Return the (X, Y) coordinate for the center point of the cell that contains the specified text.  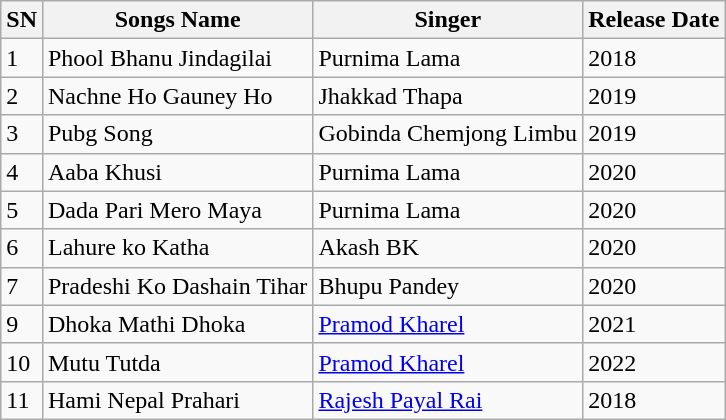
2 (22, 96)
Pubg Song (177, 134)
2022 (654, 362)
9 (22, 324)
Dhoka Mathi Dhoka (177, 324)
Singer (448, 20)
5 (22, 210)
2021 (654, 324)
Rajesh Payal Rai (448, 400)
Dada Pari Mero Maya (177, 210)
Mutu Tutda (177, 362)
Release Date (654, 20)
Akash BK (448, 248)
7 (22, 286)
Gobinda Chemjong Limbu (448, 134)
3 (22, 134)
10 (22, 362)
Phool Bhanu Jindagilai (177, 58)
Bhupu Pandey (448, 286)
SN (22, 20)
6 (22, 248)
Hami Nepal Prahari (177, 400)
Nachne Ho Gauney Ho (177, 96)
Jhakkad Thapa (448, 96)
Songs Name (177, 20)
Aaba Khusi (177, 172)
11 (22, 400)
1 (22, 58)
4 (22, 172)
Lahure ko Katha (177, 248)
Pradeshi Ko Dashain Tihar (177, 286)
